Detect which cell encompasses the target text, then output its [X, Y] center coordinate. 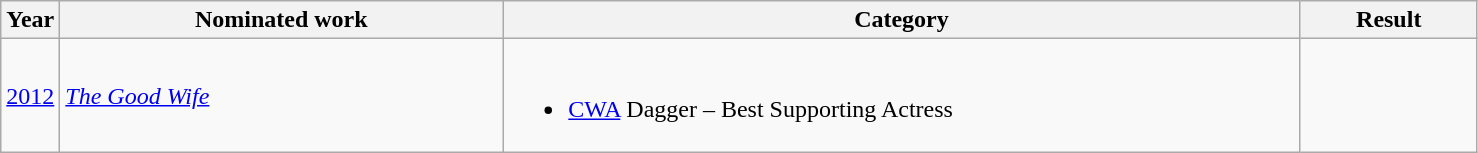
2012 [30, 96]
The Good Wife [282, 96]
Nominated work [282, 20]
Year [30, 20]
CWA Dagger – Best Supporting Actress [902, 96]
Result [1388, 20]
Category [902, 20]
